Extract the (X, Y) coordinate from the center of the cell holding the provided text.  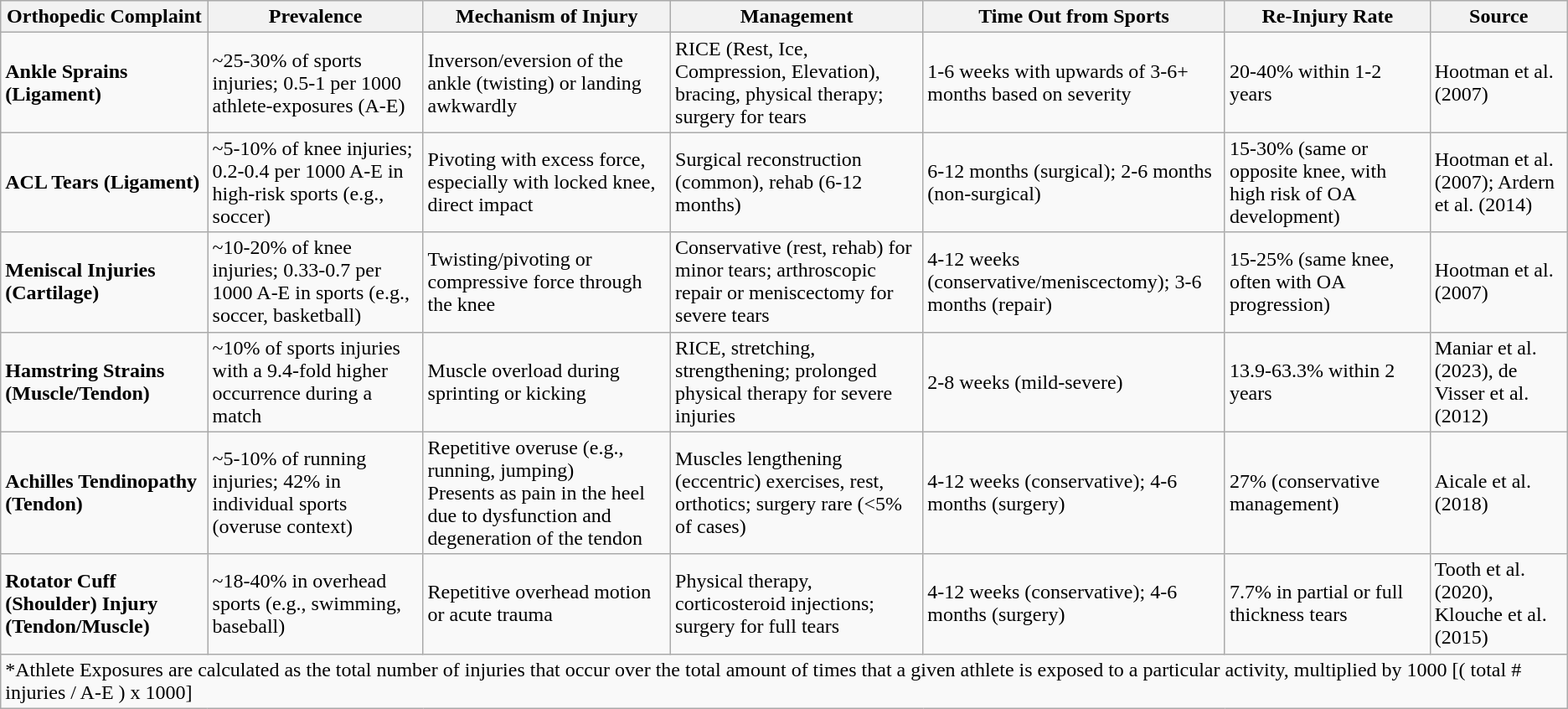
Conservative (rest, rehab) for minor tears; arthroscopic repair or meniscectomy for severe tears (797, 282)
6-12 months (surgical); 2-6 months (non-surgical) (1074, 183)
Muscles lengthening (eccentric) exercises, rest, orthotics; surgery rare (<5% of cases) (797, 493)
Mechanism of Injury (547, 17)
~18-40% in overhead sports (e.g., swimming, baseball) (315, 603)
Hootman et al. (2007); Ardern et al. (2014) (1498, 183)
Surgical reconstruction (common), rehab (6-12 months) (797, 183)
Aicale et al. (2018) (1498, 493)
Tooth et al. (2020), Klouche et al. (2015) (1498, 603)
Repetitive overhead motion or acute trauma (547, 603)
Repetitive overuse (e.g., running, jumping)Presents as pain in the heel due to dysfunction and degeneration of the tendon (547, 493)
Management (797, 17)
~10% of sports injuries with a 9.4-fold higher occurrence during a match (315, 382)
Meniscal Injuries (Cartilage) (104, 282)
Achilles Tendinopathy (Tendon) (104, 493)
13.9-63.3% within 2 years (1327, 382)
ACL Tears (Ligament) (104, 183)
Hamstring Strains (Muscle/Tendon) (104, 382)
Ankle Sprains (Ligament) (104, 82)
7.7% in partial or full thickness tears (1327, 603)
Rotator Cuff (Shoulder) Injury (Tendon/Muscle) (104, 603)
2-8 weeks (mild-severe) (1074, 382)
Twisting/pivoting or compressive force through the knee (547, 282)
Physical therapy, corticosteroid injections; surgery for full tears (797, 603)
~10-20% of knee injuries; 0.33-0.7 per 1000 A-E in sports (e.g., soccer, basketball) (315, 282)
Time Out from Sports (1074, 17)
~5-10% of running injuries; 42% in individual sports (overuse context) (315, 493)
1-6 weeks with upwards of 3-6+ months based on severity (1074, 82)
RICE, stretching, strengthening; prolonged physical therapy for severe injuries (797, 382)
Maniar et al. (2023), de Visser et al. (2012) (1498, 382)
Orthopedic Complaint (104, 17)
20-40% within 1-2 years (1327, 82)
Prevalence (315, 17)
Inverson/eversion of the ankle (twisting) or landing awkwardly (547, 82)
Muscle overload during sprinting or kicking (547, 382)
4-12 weeks (conservative/meniscectomy); 3-6 months (repair) (1074, 282)
15-30% (same or opposite knee, with high risk of OA development) (1327, 183)
RICE (Rest, Ice, Compression, Elevation), bracing, physical therapy; surgery for tears (797, 82)
Re-Injury Rate (1327, 17)
~25-30% of sports injuries; 0.5-1 per 1000 athlete-exposures (A-E) (315, 82)
~5-10% of knee injuries; 0.2-0.4 per 1000 A-E in high-risk sports (e.g., soccer) (315, 183)
Source (1498, 17)
15-25% (same knee, often with OA progression) (1327, 282)
27% (conservative management) (1327, 493)
Pivoting with excess force, especially with locked knee, direct impact (547, 183)
